Find where the given text appears and provide that cell's center as (x, y) coordinate. 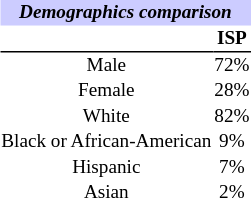
ISP (232, 40)
7% (232, 167)
Female (106, 91)
82% (232, 117)
White (106, 117)
Male (106, 65)
9% (232, 142)
Demographics comparison (126, 13)
28% (232, 91)
72% (232, 65)
Hispanic (106, 167)
Black or African-American (106, 142)
